Identify which cell holds the provided text, then report its (x, y) central coordinate. 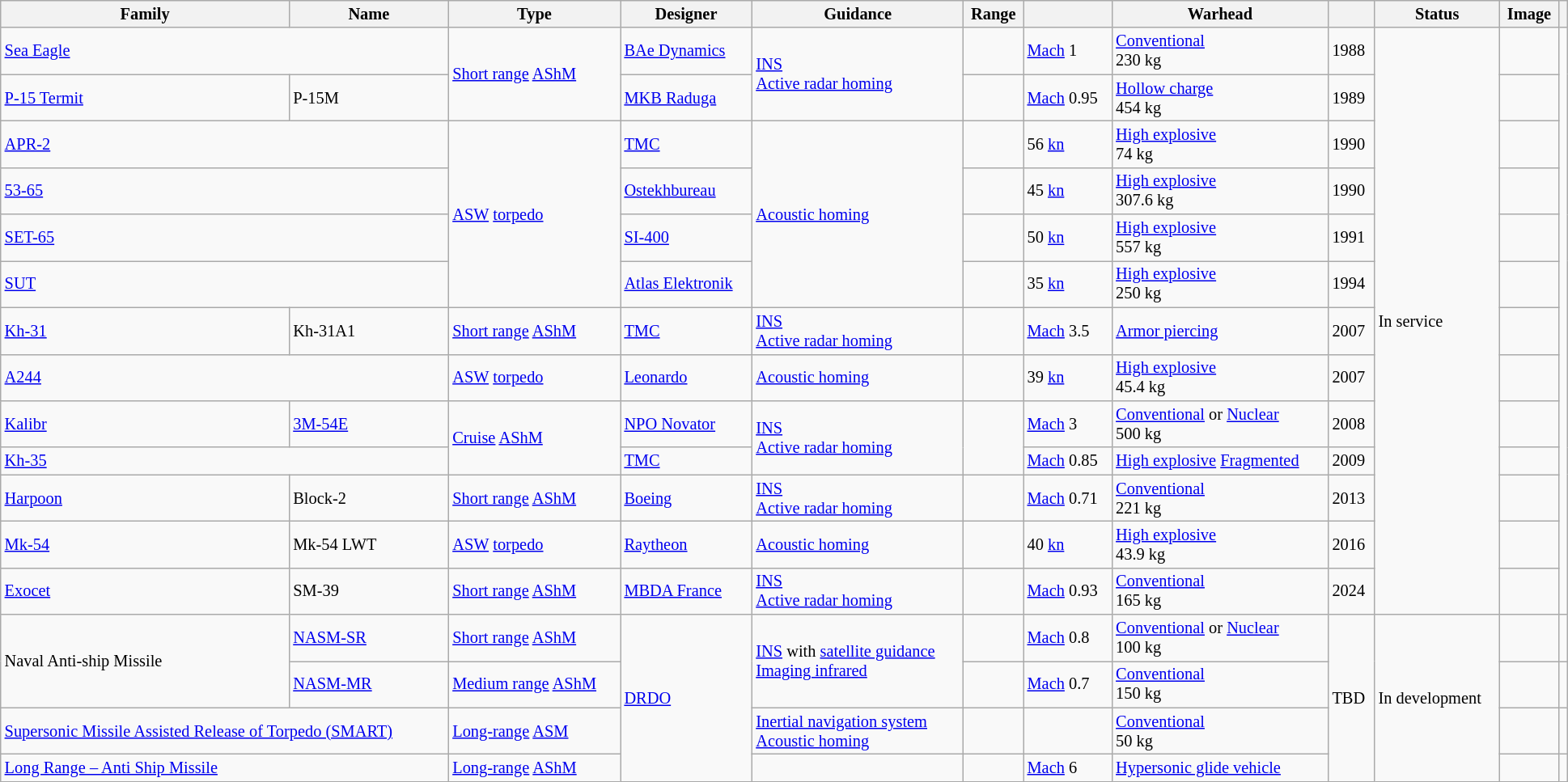
Mk-54 (146, 544)
Guidance (858, 14)
Mach 0.7 (1068, 684)
2013 (1351, 498)
Naval Anti-ship Missile (146, 662)
INS with satellite guidance Imaging infrared (858, 662)
3M-54E (369, 424)
Cruise AShM (534, 437)
Conventional 50 kg (1220, 731)
50 kn (1068, 238)
Mk-54 LWT (369, 544)
Mach 0.85 (1068, 461)
1989 (1351, 98)
45 kn (1068, 191)
Conventional or Nuclear 100 kg (1220, 638)
High explosive Fragmented (1220, 461)
Kalibr (146, 424)
SI-400 (686, 238)
Leonardo (686, 378)
Conventional 165 kg (1220, 591)
Mach 0.95 (1068, 98)
Armor piercing (1220, 331)
Type (534, 14)
Conventional or Nuclear 500 kg (1220, 424)
TBD (1351, 699)
Mach 0.71 (1068, 498)
Image (1529, 14)
High explosive 74 kg (1220, 144)
53-65 (225, 191)
Mach 3 (1068, 424)
Range (994, 14)
Kh-31A1 (369, 331)
Mach 6 (1068, 767)
In service (1437, 321)
Raytheon (686, 544)
MBDA France (686, 591)
Conventional 230 kg (1220, 51)
High explosive 45.4 kg (1220, 378)
Harpoon (146, 498)
Status (1437, 14)
Mach 0.8 (1068, 638)
BAe Dynamics (686, 51)
35 kn (1068, 284)
Conventional 221 kg (1220, 498)
APR-2 (225, 144)
In development (1437, 699)
SET-65 (225, 238)
1988 (1351, 51)
High explosive 557 kg (1220, 238)
SM-39 (369, 591)
39 kn (1068, 378)
Mach 3.5 (1068, 331)
56 kn (1068, 144)
Hollow charge 454 kg (1220, 98)
Block-2 (369, 498)
Long-range ASM (534, 731)
NASM-SR (369, 638)
A244 (225, 378)
1991 (1351, 238)
Medium range AShM (534, 684)
High explosive 43.9 kg (1220, 544)
2009 (1351, 461)
Boeing (686, 498)
P-15 Termit (146, 98)
2024 (1351, 591)
DRDO (686, 699)
Mach 0.93 (1068, 591)
Designer (686, 14)
Kh-31 (146, 331)
Ostekhbureau (686, 191)
Conventional 150 kg (1220, 684)
Inertial navigation system Acoustic homing (858, 731)
MKB Raduga (686, 98)
Kh-35 (225, 461)
1994 (1351, 284)
Name (369, 14)
Hypersonic glide vehicle (1220, 767)
Exocet (146, 591)
Mach 1 (1068, 51)
2008 (1351, 424)
40 kn (1068, 544)
SUT (225, 284)
NASM-MR (369, 684)
Long-range AShM (534, 767)
P-15M (369, 98)
Family (146, 14)
2016 (1351, 544)
Supersonic Missile Assisted Release of Torpedo (SMART) (225, 731)
High explosive 307.6 kg (1220, 191)
NPO Novator (686, 424)
Sea Eagle (225, 51)
Atlas Elektronik (686, 284)
High explosive 250 kg (1220, 284)
Long Range – Anti Ship Missile (225, 767)
Warhead (1220, 14)
